Determine the (x, y) coordinate at the center of the cell enclosing the given text.  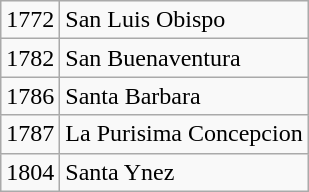
1786 (30, 96)
San Buenaventura (184, 58)
La Purisima Concepcion (184, 134)
1787 (30, 134)
1772 (30, 20)
Santa Barbara (184, 96)
San Luis Obispo (184, 20)
1782 (30, 58)
1804 (30, 172)
Santa Ynez (184, 172)
